Pinpoint the cell where the given text exists, returning its (X, Y) midpoint coordinate. 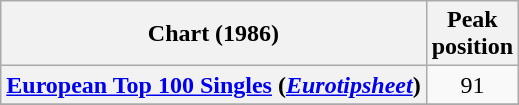
91 (472, 85)
Peakposition (472, 34)
European Top 100 Singles (Eurotipsheet) (214, 85)
Chart (1986) (214, 34)
